Capture the cell that displays the provided text and extract its [X, Y] central coordinate. 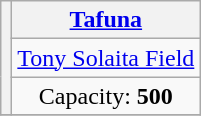
Tony Solaita Field [106, 58]
Tafuna [106, 20]
Capacity: 500 [106, 96]
